Pinpoint the cell where the given text exists, returning its [x, y] midpoint coordinate. 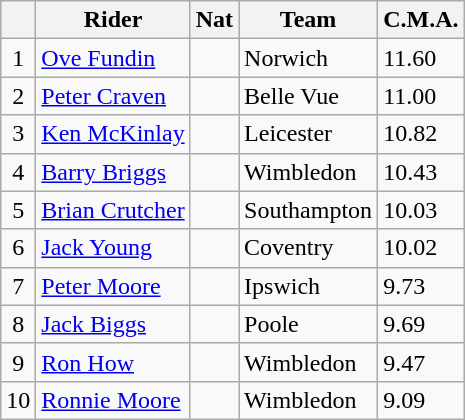
10.02 [421, 248]
9.69 [421, 324]
4 [18, 172]
C.M.A. [421, 20]
7 [18, 286]
11.00 [421, 96]
Southampton [308, 210]
11.60 [421, 58]
5 [18, 210]
Norwich [308, 58]
10.43 [421, 172]
Rider [113, 20]
Leicester [308, 134]
Team [308, 20]
9 [18, 362]
Ove Fundin [113, 58]
Poole [308, 324]
6 [18, 248]
Ipswich [308, 286]
Peter Craven [113, 96]
Peter Moore [113, 286]
Brian Crutcher [113, 210]
3 [18, 134]
9.47 [421, 362]
10 [18, 400]
Belle Vue [308, 96]
Ronnie Moore [113, 400]
Coventry [308, 248]
10.82 [421, 134]
Ron How [113, 362]
Ken McKinlay [113, 134]
Nat [214, 20]
1 [18, 58]
9.73 [421, 286]
Jack Biggs [113, 324]
2 [18, 96]
Jack Young [113, 248]
Barry Briggs [113, 172]
8 [18, 324]
9.09 [421, 400]
10.03 [421, 210]
